Locate the cell with the specified text and output its (x, y) center coordinate. 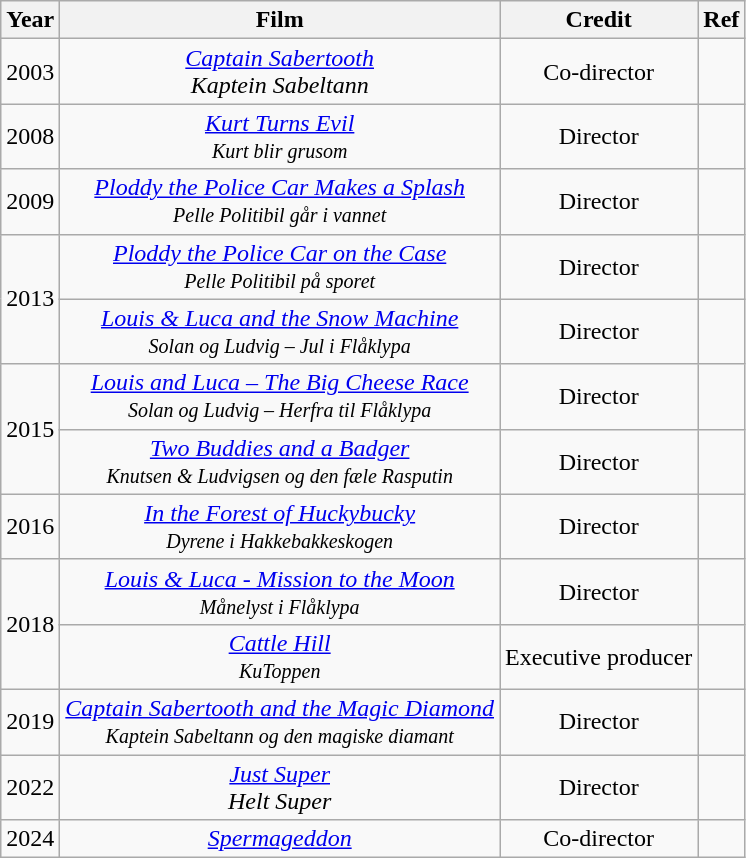
Ref (722, 20)
2015 (30, 429)
2008 (30, 136)
2024 (30, 839)
2013 (30, 299)
2003 (30, 72)
Executive producer (599, 656)
Ploddy the Police Car on the CasePelle Politibil på sporet (280, 266)
Credit (599, 20)
Two Buddies and a BadgerKnutsen & Ludvigsen og den fæle Rasputin (280, 462)
2018 (30, 624)
Year (30, 20)
In the Forest of HuckybuckyDyrene i Hakkebakkeskogen (280, 526)
Kurt Turns EvilKurt blir grusom (280, 136)
Louis & Luca - Mission to the MoonMånelyst i Flåklypa (280, 592)
Captain SabertoothKaptein Sabeltann (280, 72)
2022 (30, 786)
Spermageddon (280, 839)
2009 (30, 202)
Film (280, 20)
Cattle HillKuToppen (280, 656)
2016 (30, 526)
Just SuperHelt Super (280, 786)
Ploddy the Police Car Makes a SplashPelle Politibil går i vannet (280, 202)
Louis and Luca – The Big Cheese RaceSolan og Ludvig – Herfra til Flåklypa (280, 396)
Louis & Luca and the Snow MachineSolan og Ludvig – Jul i Flåklypa (280, 332)
Captain Sabertooth and the Magic DiamondKaptein Sabeltann og den magiske diamant (280, 722)
2019 (30, 722)
